Output the [x, y] coordinate of the center of the cell containing the given text.  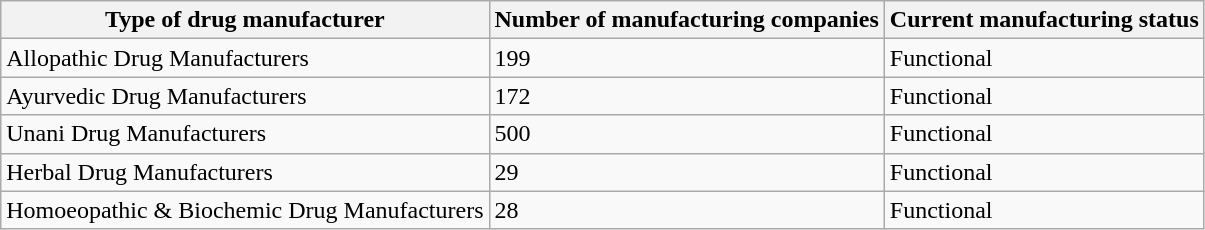
Number of manufacturing companies [686, 20]
Current manufacturing status [1044, 20]
29 [686, 172]
Allopathic Drug Manufacturers [245, 58]
Ayurvedic Drug Manufacturers [245, 96]
28 [686, 210]
Type of drug manufacturer [245, 20]
199 [686, 58]
Unani Drug Manufacturers [245, 134]
Homoeopathic & Biochemic Drug Manufacturers [245, 210]
Herbal Drug Manufacturers [245, 172]
172 [686, 96]
500 [686, 134]
